From the cell containing the given text, extract its center point as [x, y] coordinate. 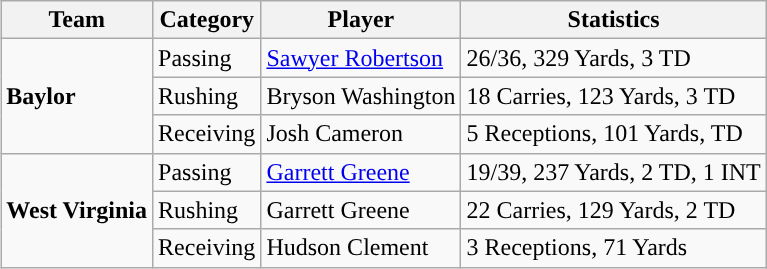
22 Carries, 129 Yards, 2 TD [614, 210]
Category [207, 20]
Josh Cameron [361, 134]
West Virginia [77, 210]
3 Receptions, 71 Yards [614, 248]
Hudson Clement [361, 248]
18 Carries, 123 Yards, 3 TD [614, 96]
5 Receptions, 101 Yards, TD [614, 134]
Statistics [614, 20]
Baylor [77, 96]
Bryson Washington [361, 96]
Team [77, 20]
19/39, 237 Yards, 2 TD, 1 INT [614, 172]
Sawyer Robertson [361, 58]
Player [361, 20]
26/36, 329 Yards, 3 TD [614, 58]
